Search for the cell housing the specified text and yield its (X, Y) center coordinate. 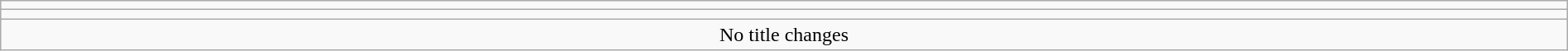
No title changes (784, 35)
